Detect which cell encompasses the target text, then output its (X, Y) center coordinate. 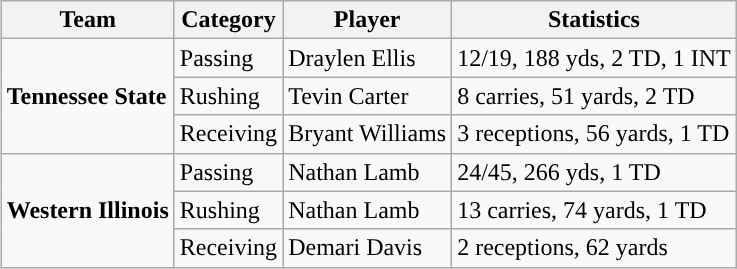
8 carries, 51 yards, 2 TD (594, 96)
Bryant Williams (368, 134)
12/19, 188 yds, 2 TD, 1 INT (594, 58)
Demari Davis (368, 248)
Tevin Carter (368, 96)
2 receptions, 62 yards (594, 248)
Western Illinois (88, 210)
13 carries, 74 yards, 1 TD (594, 210)
Tennessee State (88, 96)
Statistics (594, 20)
Category (228, 20)
Team (88, 20)
3 receptions, 56 yards, 1 TD (594, 134)
Draylen Ellis (368, 58)
24/45, 266 yds, 1 TD (594, 172)
Player (368, 20)
